Detect which cell encompasses the target text, then output its (x, y) center coordinate. 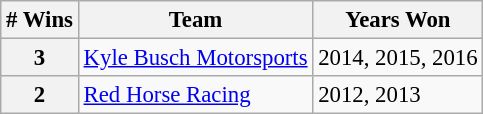
2 (40, 95)
Team (196, 20)
3 (40, 58)
Red Horse Racing (196, 95)
Kyle Busch Motorsports (196, 58)
2012, 2013 (398, 95)
2014, 2015, 2016 (398, 58)
Years Won (398, 20)
# Wins (40, 20)
